Find where the given text appears and provide that cell's center as [X, Y] coordinate. 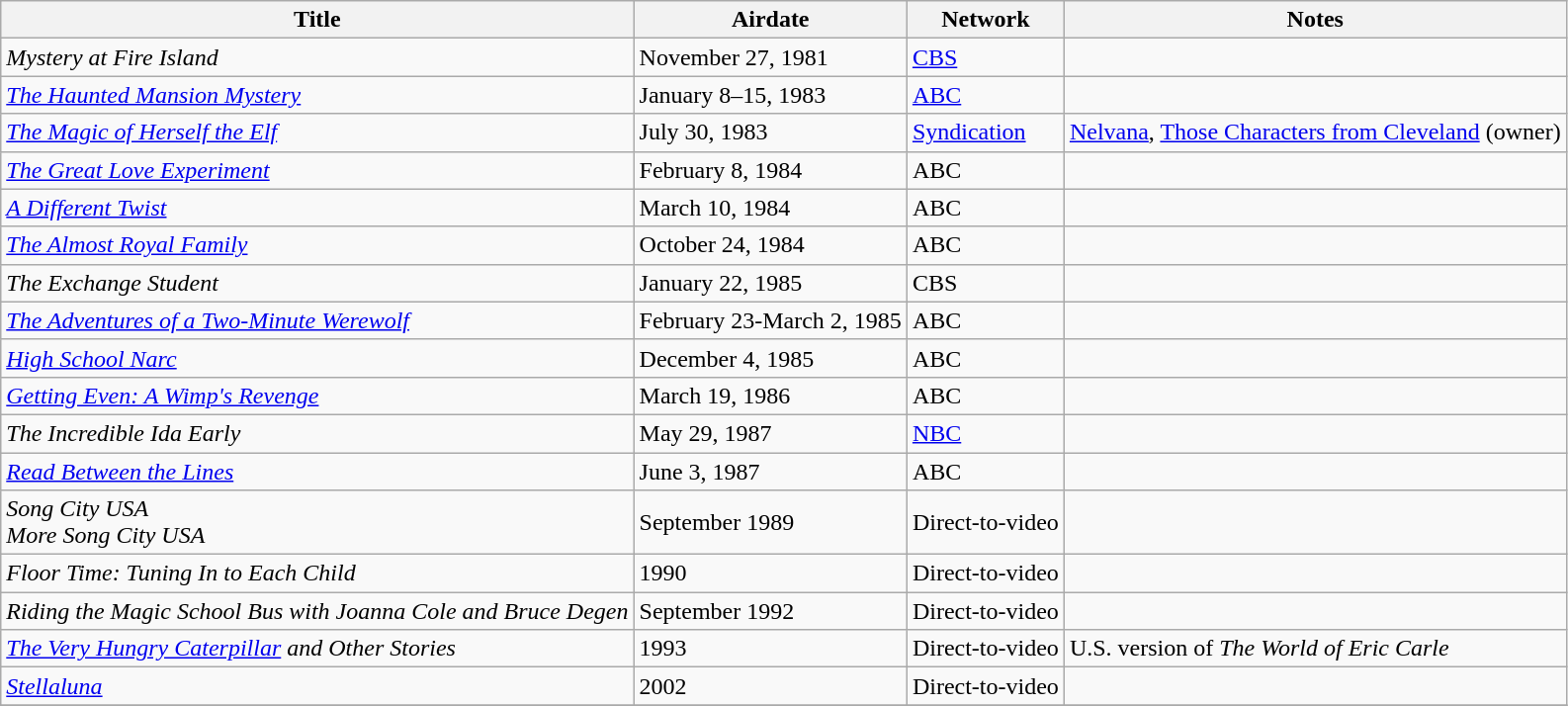
The Very Hungry Caterpillar and Other Stories [317, 649]
NBC [985, 433]
Song City USAMore Song City USA [317, 522]
The Adventures of a Two-Minute Werewolf [317, 320]
September 1989 [770, 522]
May 29, 1987 [770, 433]
Floor Time: Tuning In to Each Child [317, 574]
February 8, 1984 [770, 170]
The Great Love Experiment [317, 170]
July 30, 1983 [770, 132]
2002 [770, 686]
March 10, 1984 [770, 208]
Airdate [770, 20]
High School Narc [317, 358]
1993 [770, 649]
1990 [770, 574]
September 1992 [770, 611]
Notes [1315, 20]
Stellaluna [317, 686]
June 3, 1987 [770, 472]
Getting Even: A Wimp's Revenge [317, 396]
Read Between the Lines [317, 472]
The Exchange Student [317, 283]
The Almost Royal Family [317, 245]
Mystery at Fire Island [317, 57]
November 27, 1981 [770, 57]
Syndication [985, 132]
Title [317, 20]
U.S. version of The World of Eric Carle [1315, 649]
October 24, 1984 [770, 245]
A Different Twist [317, 208]
Nelvana, Those Characters from Cleveland (owner) [1315, 132]
January 8–15, 1983 [770, 95]
Riding the Magic School Bus with Joanna Cole and Bruce Degen [317, 611]
February 23-March 2, 1985 [770, 320]
December 4, 1985 [770, 358]
January 22, 1985 [770, 283]
The Incredible Ida Early [317, 433]
The Magic of Herself the Elf [317, 132]
March 19, 1986 [770, 396]
Network [985, 20]
The Haunted Mansion Mystery [317, 95]
